Find where the given text appears and provide that cell's center as [X, Y] coordinate. 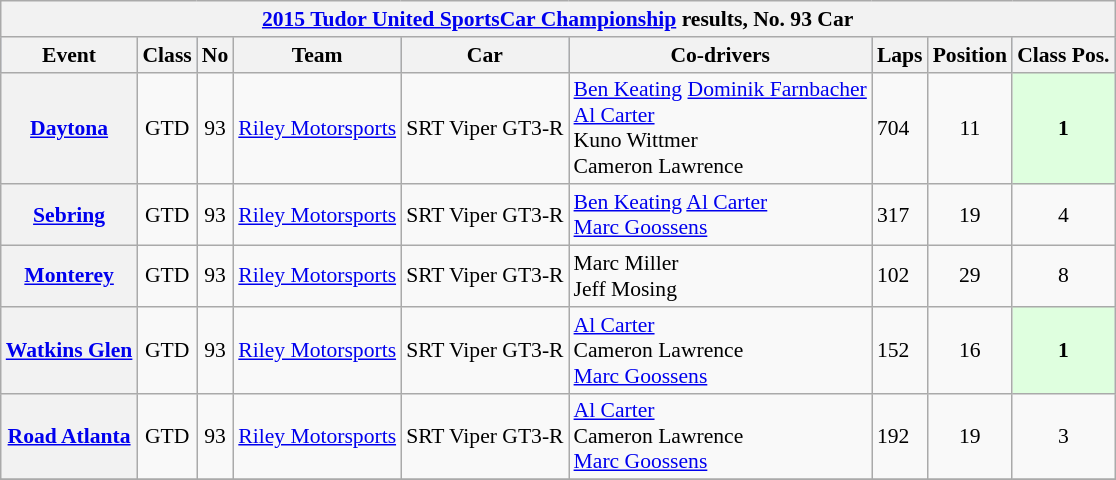
152 [900, 350]
102 [900, 276]
Watkins Glen [70, 350]
No [216, 55]
3 [1063, 436]
Ben Keating Al Carter Marc Goossens [720, 216]
8 [1063, 276]
317 [900, 216]
Event [70, 55]
Team [317, 55]
Position [970, 55]
Class [166, 55]
11 [970, 128]
Monterey [70, 276]
192 [900, 436]
Class Pos. [1063, 55]
Sebring [70, 216]
Laps [900, 55]
16 [970, 350]
Ben Keating Dominik Farnbacher Al Carter Kuno Wittmer Cameron Lawrence [720, 128]
Car [484, 55]
Road Atlanta [70, 436]
704 [900, 128]
Marc Miller Jeff Mosing [720, 276]
4 [1063, 216]
29 [970, 276]
Daytona [70, 128]
2015 Tudor United SportsCar Championship results, No. 93 Car [558, 19]
Co-drivers [720, 55]
